Scan for the cell matching the given text and deliver its (X, Y) coordinate at center. 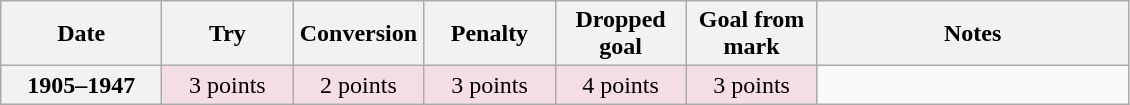
Try (228, 34)
Conversion (358, 34)
Penalty (490, 34)
Goal from mark (752, 34)
1905–1947 (82, 85)
Notes (972, 34)
2 points (358, 85)
Dropped goal (620, 34)
Date (82, 34)
4 points (620, 85)
